Output the [X, Y] coordinate of the center of the cell containing the given text.  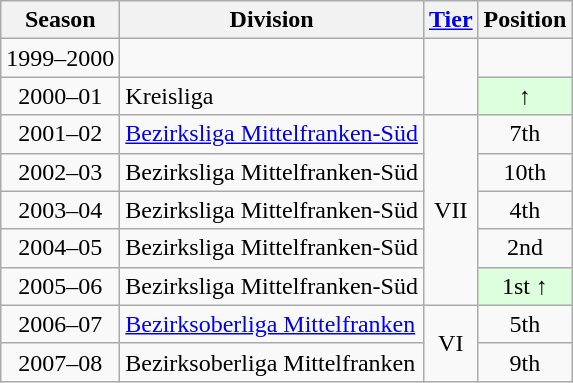
VI [450, 343]
2006–07 [60, 324]
2000–01 [60, 96]
2004–05 [60, 248]
1st ↑ [525, 286]
5th [525, 324]
7th [525, 134]
2007–08 [60, 362]
Season [60, 20]
2nd [525, 248]
VII [450, 210]
10th [525, 172]
2002–03 [60, 172]
2001–02 [60, 134]
Division [272, 20]
↑ [525, 96]
Tier [450, 20]
4th [525, 210]
2003–04 [60, 210]
2005–06 [60, 286]
1999–2000 [60, 58]
Position [525, 20]
Kreisliga [272, 96]
9th [525, 362]
